Search for the cell housing the specified text and yield its (X, Y) center coordinate. 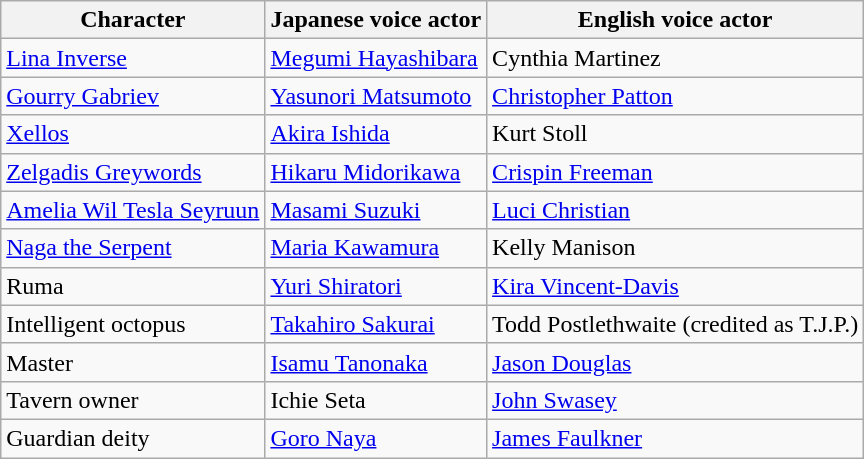
Amelia Wil Tesla Seyruun (133, 210)
Jason Douglas (676, 362)
Goro Naya (376, 438)
Character (133, 20)
Intelligent octopus (133, 324)
Kurt Stoll (676, 134)
Kira Vincent-Davis (676, 286)
Takahiro Sakurai (376, 324)
Luci Christian (676, 210)
Gourry Gabriev (133, 96)
Naga the Serpent (133, 248)
Master (133, 362)
Yasunori Matsumoto (376, 96)
Ruma (133, 286)
Todd Postlethwaite (credited as T.J.P.) (676, 324)
Lina Inverse (133, 58)
Cynthia Martinez (676, 58)
Crispin Freeman (676, 172)
English voice actor (676, 20)
Megumi Hayashibara (376, 58)
Ichie Seta (376, 400)
Tavern owner (133, 400)
Kelly Manison (676, 248)
Japanese voice actor (376, 20)
Hikaru Midorikawa (376, 172)
Zelgadis Greywords (133, 172)
Xellos (133, 134)
Akira Ishida (376, 134)
Yuri Shiratori (376, 286)
John Swasey (676, 400)
Maria Kawamura (376, 248)
Isamu Tanonaka (376, 362)
Masami Suzuki (376, 210)
Christopher Patton (676, 96)
James Faulkner (676, 438)
Guardian deity (133, 438)
